Output the [x, y] coordinate of the center of the cell containing the given text.  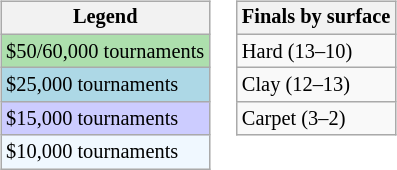
Carpet (3–2) [316, 119]
$25,000 tournaments [105, 85]
Clay (12–13) [316, 85]
$10,000 tournaments [105, 152]
$50/60,000 tournaments [105, 51]
Finals by surface [316, 18]
Legend [105, 18]
Hard (13–10) [316, 51]
$15,000 tournaments [105, 119]
